Extract the [X, Y] coordinate from the center of the cell holding the provided text.  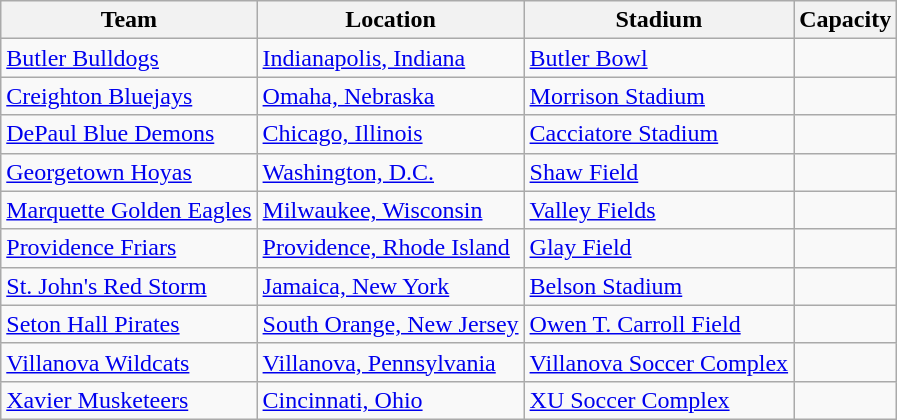
Butler Bowl [659, 58]
Stadium [659, 20]
Butler Bulldogs [129, 58]
Glay Field [659, 248]
Milwaukee, Wisconsin [390, 210]
Capacity [846, 20]
Washington, D.C. [390, 172]
Villanova Soccer Complex [659, 362]
DePaul Blue Demons [129, 134]
Owen T. Carroll Field [659, 324]
Cincinnati, Ohio [390, 400]
Indianapolis, Indiana [390, 58]
Team [129, 20]
St. John's Red Storm [129, 286]
Providence, Rhode Island [390, 248]
XU Soccer Complex [659, 400]
Seton Hall Pirates [129, 324]
Marquette Golden Eagles [129, 210]
Valley Fields [659, 210]
Shaw Field [659, 172]
South Orange, New Jersey [390, 324]
Omaha, Nebraska [390, 96]
Villanova, Pennsylvania [390, 362]
Xavier Musketeers [129, 400]
Jamaica, New York [390, 286]
Creighton Bluejays [129, 96]
Chicago, Illinois [390, 134]
Morrison Stadium [659, 96]
Belson Stadium [659, 286]
Villanova Wildcats [129, 362]
Cacciatore Stadium [659, 134]
Providence Friars [129, 248]
Georgetown Hoyas [129, 172]
Location [390, 20]
